For the text-containing cell, return its midpoint in [x, y] coordinate format. 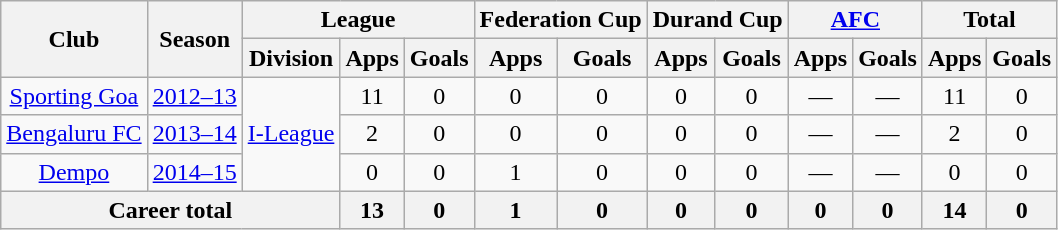
2014–15 [194, 172]
Sporting Goa [74, 96]
Bengaluru FC [74, 134]
Career total [170, 210]
Division [291, 58]
Season [194, 39]
2012–13 [194, 96]
AFC [855, 20]
Dempo [74, 172]
Total [989, 20]
14 [954, 210]
League [358, 20]
2013–14 [194, 134]
13 [372, 210]
I-League [291, 134]
Federation Cup [560, 20]
Durand Cup [718, 20]
Club [74, 39]
